Search for the cell housing the specified text and yield its (x, y) center coordinate. 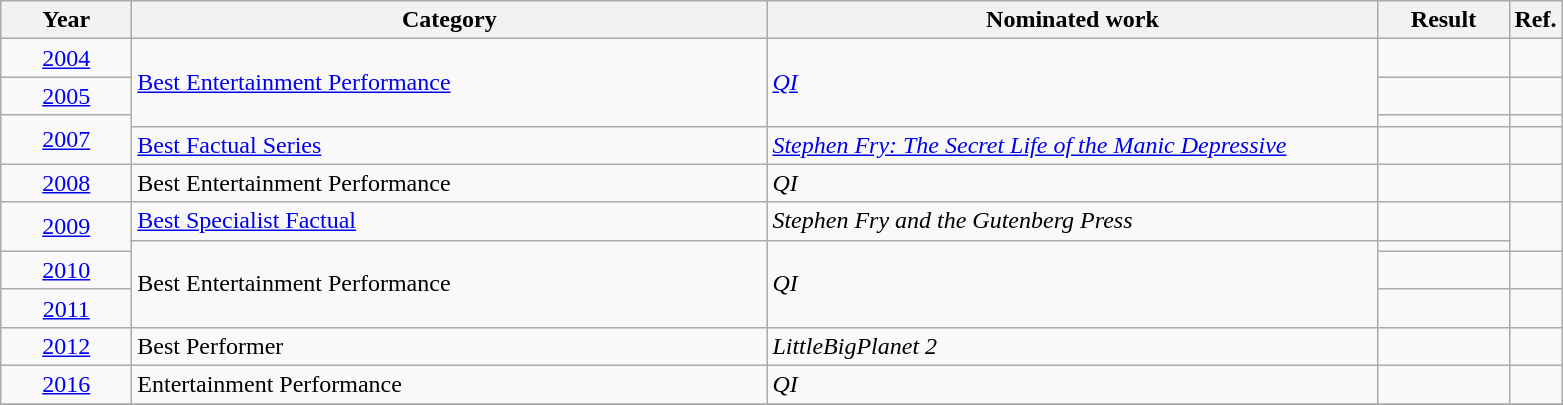
Best Factual Series (450, 145)
Ref. (1536, 20)
Category (450, 20)
LittleBigPlanet 2 (1072, 346)
Best Performer (450, 346)
Result (1444, 20)
Stephen Fry: The Secret Life of the Manic Depressive (1072, 145)
2004 (66, 58)
Entertainment Performance (450, 384)
2011 (66, 308)
2008 (66, 183)
Year (66, 20)
2012 (66, 346)
2009 (66, 226)
Stephen Fry and the Gutenberg Press (1072, 221)
2016 (66, 384)
Best Specialist Factual (450, 221)
2007 (66, 140)
Nominated work (1072, 20)
2005 (66, 96)
2010 (66, 270)
